Provide the [x, y] coordinate of the cell's center where the given text is located.  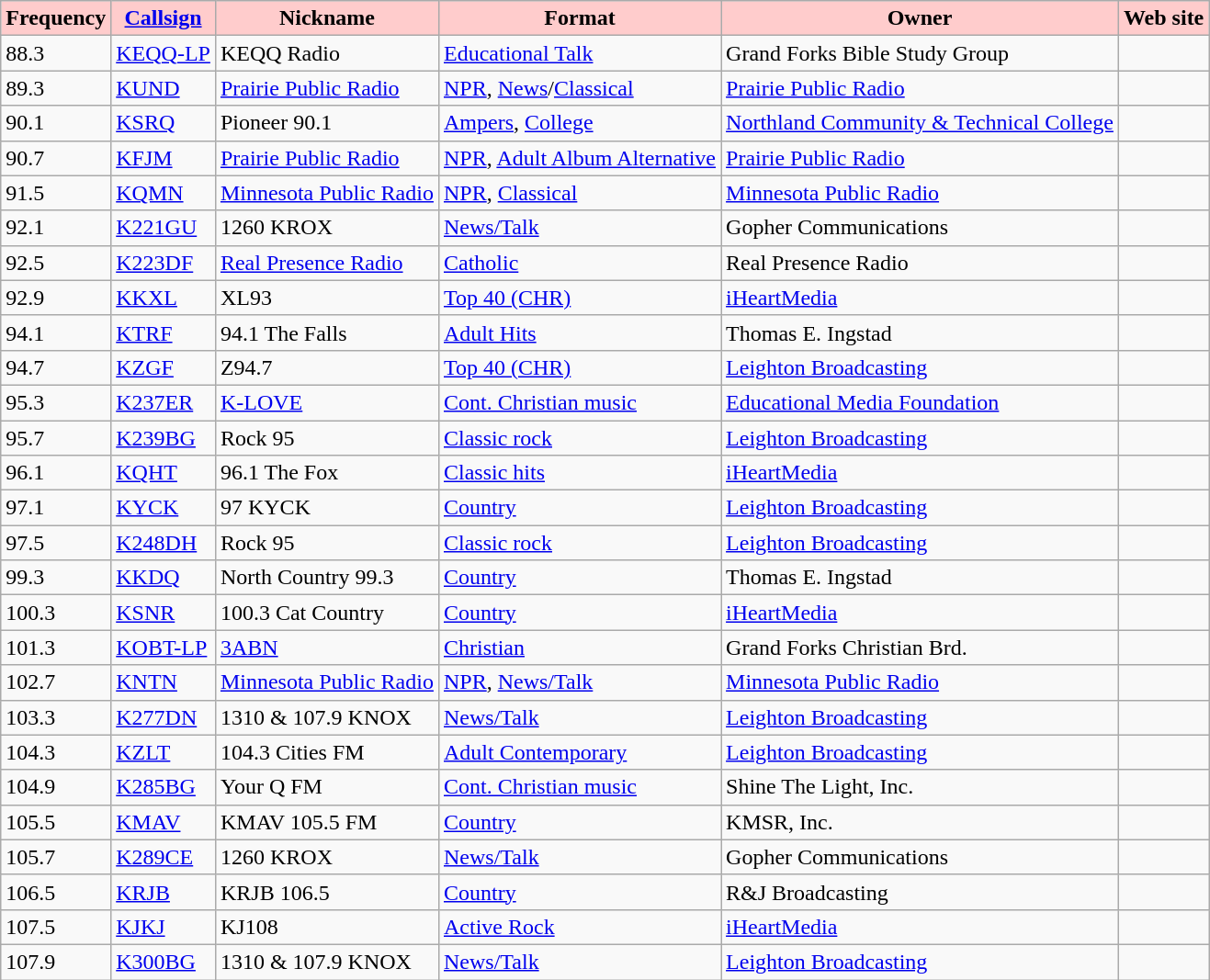
KRJB 106.5 [327, 892]
Z94.7 [327, 367]
Format [579, 18]
KQHT [164, 473]
Callsign [164, 18]
NPR, Adult Album Alternative [579, 158]
Educational Talk [579, 53]
95.3 [56, 402]
KYCK [164, 508]
101.3 [56, 648]
104.9 [56, 787]
103.3 [56, 717]
3ABN [327, 648]
KFJM [164, 158]
Frequency [56, 18]
94.7 [56, 367]
KSRQ [164, 123]
KRJB [164, 892]
94.1 [56, 332]
K285BG [164, 787]
91.5 [56, 193]
90.7 [56, 158]
Shine The Light, Inc. [921, 787]
KJ108 [327, 927]
99.3 [56, 578]
Ampers, College [579, 123]
KMAV [164, 822]
KUND [164, 88]
KEQQ-LP [164, 53]
96.1 [56, 473]
Active Rock [579, 927]
KMSR, Inc. [921, 822]
Nickname [327, 18]
Grand Forks Bible Study Group [921, 53]
107.9 [56, 962]
96.1 The Fox [327, 473]
Web site [1163, 18]
Adult Contemporary [579, 752]
90.1 [56, 123]
Pioneer 90.1 [327, 123]
K300BG [164, 962]
NPR, Classical [579, 193]
KKXL [164, 298]
KJKJ [164, 927]
KQMN [164, 193]
105.5 [56, 822]
R&J Broadcasting [921, 892]
88.3 [56, 53]
NPR, News/Talk [579, 682]
K277DN [164, 717]
KNTN [164, 682]
K289CE [164, 857]
KSNR [164, 613]
KZGF [164, 367]
100.3 [56, 613]
Classic hits [579, 473]
104.3 Cities FM [327, 752]
89.3 [56, 88]
106.5 [56, 892]
Adult Hits [579, 332]
XL93 [327, 298]
KOBT-LP [164, 648]
Catholic [579, 263]
94.1 The Falls [327, 332]
Northland Community & Technical College [921, 123]
K-LOVE [327, 402]
102.7 [56, 682]
K223DF [164, 263]
Christian [579, 648]
100.3 Cat Country [327, 613]
Grand Forks Christian Brd. [921, 648]
KZLT [164, 752]
K248DH [164, 543]
107.5 [56, 927]
Your Q FM [327, 787]
97.5 [56, 543]
KMAV 105.5 FM [327, 822]
92.9 [56, 298]
KKDQ [164, 578]
K237ER [164, 402]
92.1 [56, 228]
NPR, News/Classical [579, 88]
Educational Media Foundation [921, 402]
97.1 [56, 508]
97 KYCK [327, 508]
KTRF [164, 332]
K239BG [164, 438]
K221GU [164, 228]
105.7 [56, 857]
North Country 99.3 [327, 578]
Owner [921, 18]
95.7 [56, 438]
92.5 [56, 263]
KEQQ Radio [327, 53]
104.3 [56, 752]
